Pinpoint the cell where the given text exists, returning its (x, y) midpoint coordinate. 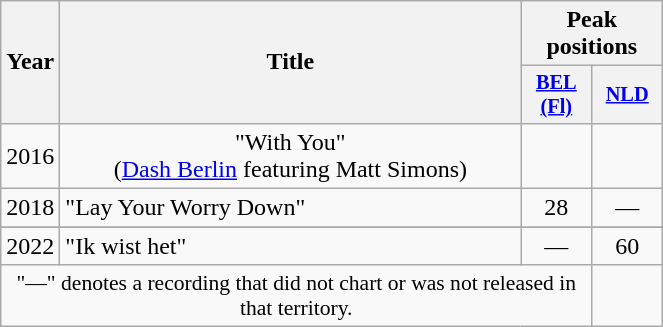
NLD (628, 95)
Year (30, 62)
2018 (30, 208)
Title (290, 62)
BEL(Fl) (556, 95)
28 (556, 208)
"Lay Your Worry Down" (290, 208)
"—" denotes a recording that did not chart or was not released in that territory. (296, 296)
Peak positions (592, 34)
2022 (30, 246)
"With You"(Dash Berlin featuring Matt Simons) (290, 156)
60 (628, 246)
2016 (30, 156)
"Ik wist het" (290, 246)
